Return the (X, Y) coordinate for the center point of the cell that contains the specified text.  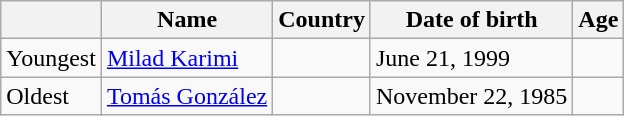
June 21, 1999 (471, 58)
Name (186, 20)
Oldest (52, 96)
Country (322, 20)
Age (598, 20)
Date of birth (471, 20)
Youngest (52, 58)
Tomás González (186, 96)
November 22, 1985 (471, 96)
Milad Karimi (186, 58)
